Pinpoint the cell where the given text exists, returning its (x, y) midpoint coordinate. 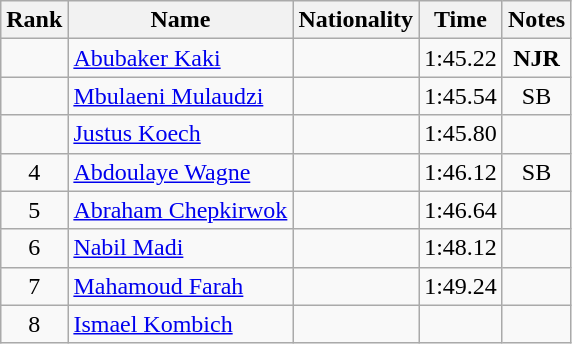
NJR (536, 58)
Nationality (356, 20)
1:46.12 (461, 172)
1:45.80 (461, 134)
Name (180, 20)
Nabil Madi (180, 248)
8 (34, 324)
1:45.54 (461, 96)
Time (461, 20)
Abraham Chepkirwok (180, 210)
Abdoulaye Wagne (180, 172)
Notes (536, 20)
1:49.24 (461, 286)
Justus Koech (180, 134)
Mbulaeni Mulaudzi (180, 96)
Mahamoud Farah (180, 286)
7 (34, 286)
5 (34, 210)
Rank (34, 20)
Ismael Kombich (180, 324)
Abubaker Kaki (180, 58)
6 (34, 248)
1:48.12 (461, 248)
1:46.64 (461, 210)
4 (34, 172)
1:45.22 (461, 58)
